For the text-containing cell, return its midpoint in (X, Y) coordinate format. 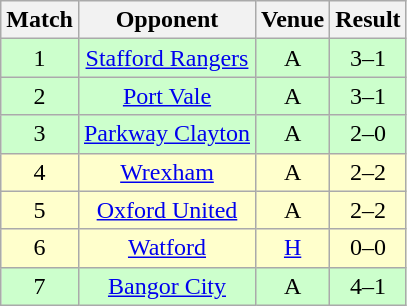
4 (40, 172)
2 (40, 96)
Result (368, 20)
4–1 (368, 286)
Match (40, 20)
Port Vale (166, 96)
Opponent (166, 20)
H (293, 248)
Bangor City (166, 286)
1 (40, 58)
Stafford Rangers (166, 58)
Watford (166, 248)
7 (40, 286)
Parkway Clayton (166, 134)
Venue (293, 20)
5 (40, 210)
2–0 (368, 134)
Wrexham (166, 172)
0–0 (368, 248)
3 (40, 134)
Oxford United (166, 210)
6 (40, 248)
